Return (X, Y) of the center of cell containing provided text 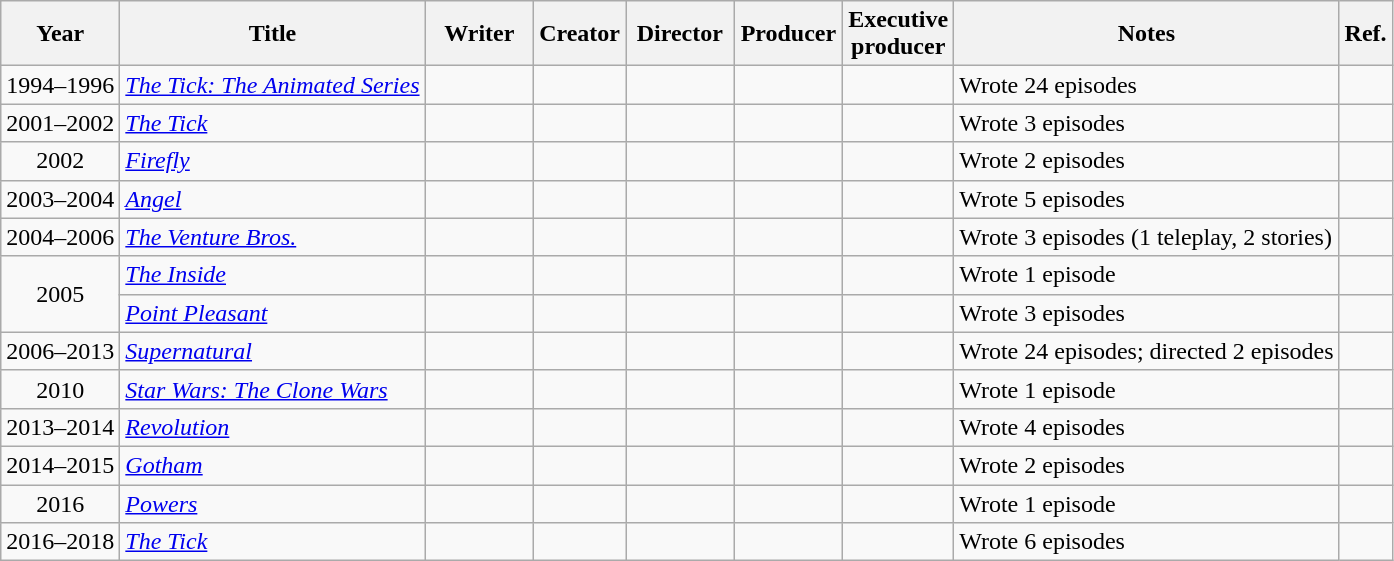
2005 (60, 294)
Producer (788, 34)
The Tick: The Animated Series (272, 85)
The Inside (272, 275)
2013–2014 (60, 427)
Angel (272, 199)
2016–2018 (60, 542)
Wrote 5 episodes (1146, 199)
Wrote 24 episodes; directed 2 episodes (1146, 351)
2006–2013 (60, 351)
Supernatural (272, 351)
Wrote 24 episodes (1146, 85)
2001–2002 (60, 123)
Firefly (272, 161)
Star Wars: The Clone Wars (272, 389)
Revolution (272, 427)
Executive producer (898, 34)
Point Pleasant (272, 313)
Wrote 3 episodes (1 teleplay, 2 stories) (1146, 237)
1994–1996 (60, 85)
Powers (272, 503)
Gotham (272, 465)
2010 (60, 389)
The Venture Bros. (272, 237)
Writer (480, 34)
2003–2004 (60, 199)
Title (272, 34)
Wrote 4 episodes (1146, 427)
2016 (60, 503)
Wrote 6 episodes (1146, 542)
Director (680, 34)
2004–2006 (60, 237)
Notes (1146, 34)
Ref. (1366, 34)
2002 (60, 161)
Year (60, 34)
2014–2015 (60, 465)
Creator (580, 34)
